Scan for the cell matching the given text and deliver its [x, y] coordinate at center. 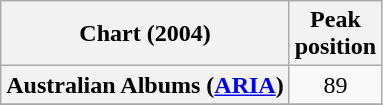
Chart (2004) [145, 34]
89 [335, 85]
Australian Albums (ARIA) [145, 85]
Peakposition [335, 34]
